Extract the [X, Y] coordinate from the center of the cell holding the provided text.  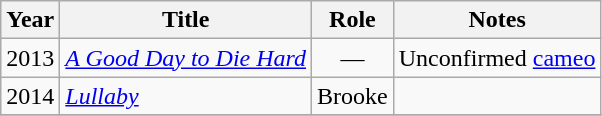
Title [186, 20]
Brooke [353, 96]
Notes [497, 20]
— [353, 58]
A Good Day to Die Hard [186, 58]
2014 [30, 96]
Lullaby [186, 96]
Role [353, 20]
Year [30, 20]
Unconfirmed cameo [497, 58]
2013 [30, 58]
